Locate the cell with the specified text and output its [X, Y] center coordinate. 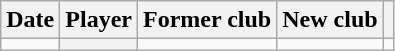
New club [330, 20]
Player [99, 20]
Date [30, 20]
Former club [206, 20]
